Detect which cell encompasses the target text, then output its [x, y] center coordinate. 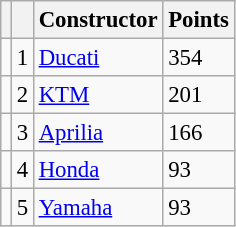
1 [22, 58]
166 [198, 133]
4 [22, 170]
Points [198, 20]
354 [198, 58]
Yamaha [98, 208]
2 [22, 95]
Ducati [98, 58]
Aprilia [98, 133]
KTM [98, 95]
Constructor [98, 20]
201 [198, 95]
5 [22, 208]
Honda [98, 170]
3 [22, 133]
